Identify which cell holds the provided text, then report its [X, Y] central coordinate. 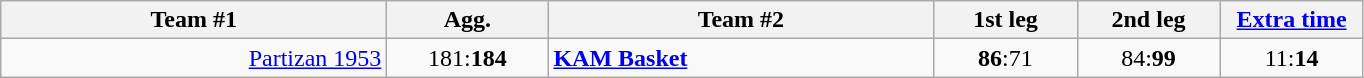
Extra time [1292, 20]
11:14 [1292, 58]
2nd leg [1148, 20]
84:99 [1148, 58]
1st leg [1006, 20]
KAM Basket [741, 58]
Agg. [468, 20]
86:71 [1006, 58]
Team #2 [741, 20]
181:184 [468, 58]
Team #1 [194, 20]
Partizan 1953 [194, 58]
